Detect which cell encompasses the target text, then output its (x, y) center coordinate. 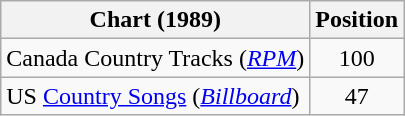
47 (357, 96)
Canada Country Tracks (RPM) (156, 58)
Chart (1989) (156, 20)
US Country Songs (Billboard) (156, 96)
Position (357, 20)
100 (357, 58)
